Extract the [X, Y] coordinate from the center of the cell holding the provided text.  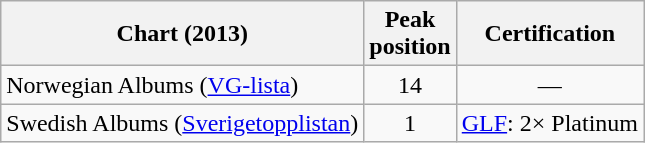
— [550, 85]
Swedish Albums (Sverigetopplistan) [182, 123]
GLF: 2× Platinum [550, 123]
Certification [550, 34]
Norwegian Albums (VG-lista) [182, 85]
14 [410, 85]
1 [410, 123]
Peakposition [410, 34]
Chart (2013) [182, 34]
